From the cell containing the given text, extract its center point as (X, Y) coordinate. 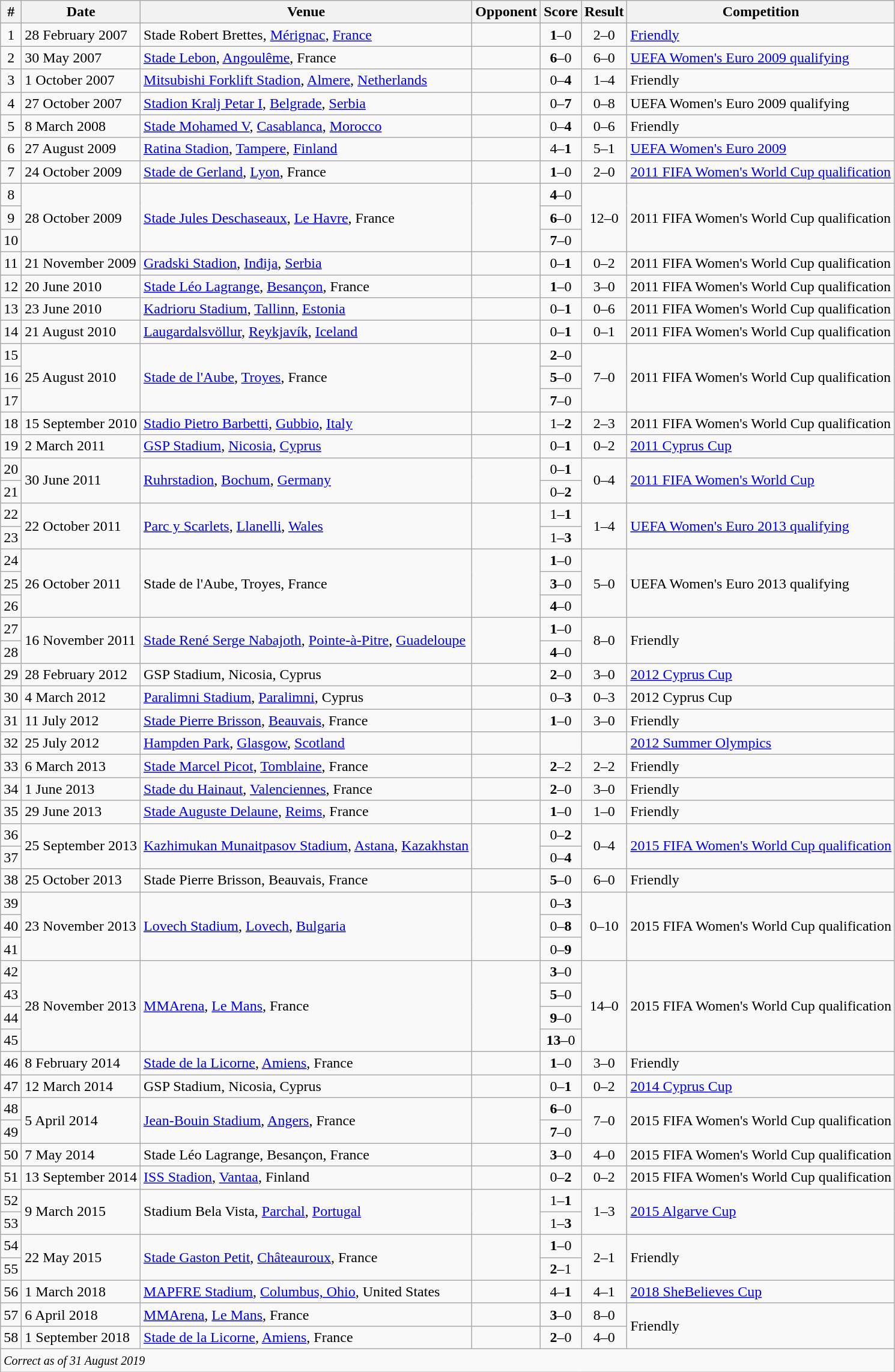
22 October 2011 (81, 526)
11 July 2012 (81, 721)
2 March 2011 (81, 446)
39 (11, 903)
1 June 2013 (81, 789)
49 (11, 1132)
31 (11, 721)
45 (11, 1041)
23 November 2013 (81, 926)
52 (11, 1200)
0–7 (561, 103)
Hampden Park, Glasgow, Scotland (306, 743)
35 (11, 812)
42 (11, 972)
2018 SheBelieves Cup (761, 1292)
7 (11, 172)
5–1 (604, 149)
Stade Jules Deschaseaux, Le Havre, France (306, 217)
23 (11, 537)
26 October 2011 (81, 583)
2014 Cyprus Cup (761, 1086)
56 (11, 1292)
34 (11, 789)
3 (11, 80)
37 (11, 857)
25 October 2013 (81, 880)
Laugardalsvöllur, Reykjavík, Iceland (306, 332)
Correct as of 31 August 2019 (448, 1360)
# (11, 12)
1–2 (561, 423)
28 (11, 651)
4 (11, 103)
2011 FIFA Women's World Cup (761, 480)
Mitsubishi Forklift Stadion, Almere, Netherlands (306, 80)
21 November 2009 (81, 263)
33 (11, 766)
14 (11, 332)
54 (11, 1246)
6 (11, 149)
11 (11, 263)
2011 Cyprus Cup (761, 446)
Stade Lebon, Angoulême, France (306, 58)
12–0 (604, 217)
43 (11, 994)
Ratina Stadion, Tampere, Finland (306, 149)
25 (11, 583)
24 (11, 560)
6 April 2018 (81, 1314)
48 (11, 1109)
30 May 2007 (81, 58)
51 (11, 1177)
20 (11, 469)
Score (561, 12)
5 April 2014 (81, 1120)
Kadrioru Stadium, Tallinn, Estonia (306, 309)
Date (81, 12)
19 (11, 446)
36 (11, 835)
41 (11, 949)
Stade Marcel Picot, Tomblaine, France (306, 766)
Stade de Gerland, Lyon, France (306, 172)
Stadium Bela Vista, Parchal, Portugal (306, 1212)
Stade Gaston Petit, Châteauroux, France (306, 1257)
9 (11, 217)
Stade René Serge Nabajoth, Pointe-à-Pitre, Guadeloupe (306, 640)
30 (11, 698)
16 (11, 378)
2 (11, 58)
21 (11, 492)
8 March 2008 (81, 126)
50 (11, 1155)
27 (11, 629)
55 (11, 1269)
29 June 2013 (81, 812)
28 February 2007 (81, 35)
Stade Auguste Delaune, Reims, France (306, 812)
22 May 2015 (81, 1257)
Gradski Stadion, Inđija, Serbia (306, 263)
57 (11, 1314)
14–0 (604, 1006)
0–10 (604, 926)
Stadion Kralj Petar I, Belgrade, Serbia (306, 103)
Opponent (506, 12)
46 (11, 1063)
1 (11, 35)
22 (11, 515)
MAPFRE Stadium, Columbus, Ohio, United States (306, 1292)
Stade du Hainaut, Valenciennes, France (306, 789)
27 October 2007 (81, 103)
24 October 2009 (81, 172)
58 (11, 1337)
9–0 (561, 1018)
Lovech Stadium, Lovech, Bulgaria (306, 926)
10 (11, 240)
2–3 (604, 423)
Venue (306, 12)
21 August 2010 (81, 332)
Stade Mohamed V, Casablanca, Morocco (306, 126)
1 March 2018 (81, 1292)
Ruhrstadion, Bochum, Germany (306, 480)
5 (11, 126)
1 October 2007 (81, 80)
26 (11, 606)
Result (604, 12)
47 (11, 1086)
20 June 2010 (81, 286)
28 October 2009 (81, 217)
28 November 2013 (81, 1006)
12 (11, 286)
15 (11, 355)
40 (11, 926)
2012 Summer Olympics (761, 743)
18 (11, 423)
6 March 2013 (81, 766)
8 (11, 195)
4 March 2012 (81, 698)
27 August 2009 (81, 149)
ISS Stadion, Vantaa, Finland (306, 1177)
2015 Algarve Cup (761, 1212)
32 (11, 743)
12 March 2014 (81, 1086)
53 (11, 1223)
8 February 2014 (81, 1063)
Stadio Pietro Barbetti, Gubbio, Italy (306, 423)
25 August 2010 (81, 378)
13 (11, 309)
13 September 2014 (81, 1177)
15 September 2010 (81, 423)
Jean-Bouin Stadium, Angers, France (306, 1120)
1 September 2018 (81, 1337)
Paralimni Stadium, Paralimni, Cyprus (306, 698)
29 (11, 675)
38 (11, 880)
9 March 2015 (81, 1212)
23 June 2010 (81, 309)
0–9 (561, 949)
25 September 2013 (81, 846)
UEFA Women's Euro 2009 (761, 149)
44 (11, 1018)
Competition (761, 12)
Parc y Scarlets, Llanelli, Wales (306, 526)
16 November 2011 (81, 640)
17 (11, 400)
Kazhimukan Munaitpasov Stadium, Astana, Kazakhstan (306, 846)
25 July 2012 (81, 743)
30 June 2011 (81, 480)
13–0 (561, 1041)
7 May 2014 (81, 1155)
28 February 2012 (81, 675)
Stade Robert Brettes, Mérignac, France (306, 35)
